Search for the cell housing the specified text and yield its (x, y) center coordinate. 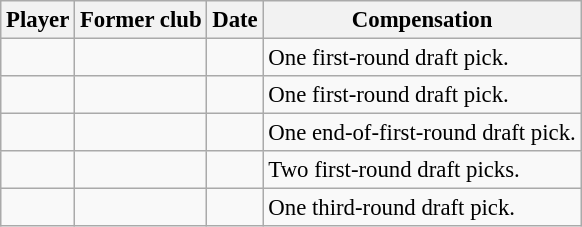
One third-round draft pick. (422, 208)
Player (38, 20)
One end-of-first-round draft pick. (422, 133)
Two first-round draft picks. (422, 170)
Compensation (422, 20)
Former club (141, 20)
Date (235, 20)
